Determine the [x, y] coordinate at the center of the cell enclosing the given text.  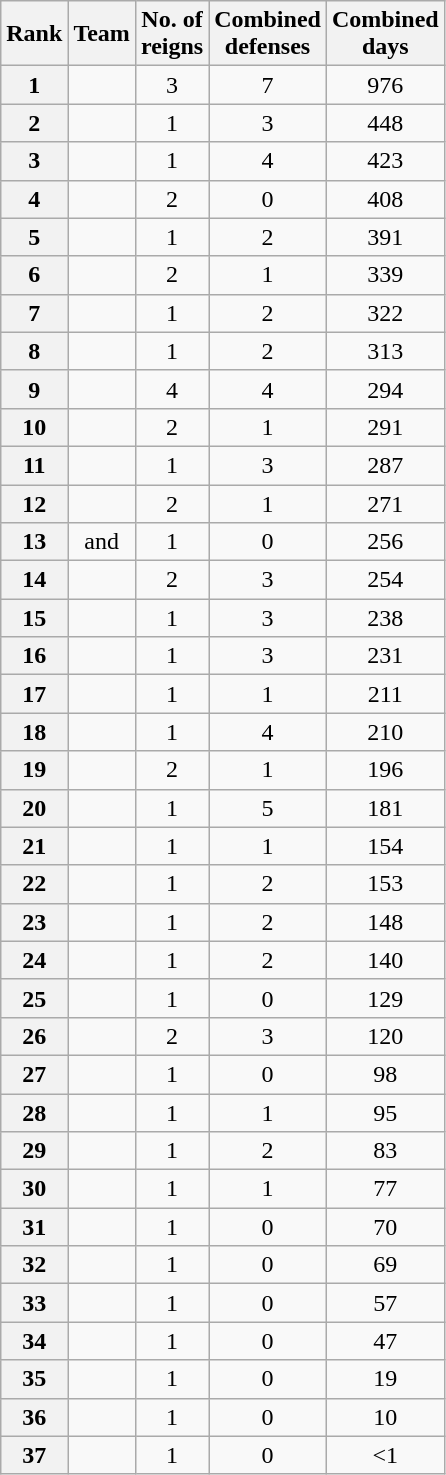
35 [34, 1379]
Team [102, 34]
181 [385, 808]
8 [34, 351]
313 [385, 351]
31 [34, 1227]
254 [385, 580]
17 [34, 694]
291 [385, 427]
140 [385, 960]
12 [34, 503]
and [102, 542]
976 [385, 85]
120 [385, 1036]
14 [34, 580]
22 [34, 884]
322 [385, 313]
77 [385, 1189]
95 [385, 1113]
70 [385, 1227]
23 [34, 922]
29 [34, 1151]
231 [385, 656]
11 [34, 465]
21 [34, 846]
15 [34, 618]
27 [34, 1074]
6 [34, 275]
423 [385, 161]
83 [385, 1151]
No. ofreigns [172, 34]
37 [34, 1455]
13 [34, 542]
9 [34, 389]
18 [34, 732]
28 [34, 1113]
391 [385, 237]
26 [34, 1036]
Combineddefenses [268, 34]
98 [385, 1074]
408 [385, 199]
294 [385, 389]
256 [385, 542]
33 [34, 1303]
129 [385, 998]
32 [34, 1265]
211 [385, 694]
339 [385, 275]
34 [34, 1341]
24 [34, 960]
69 [385, 1265]
238 [385, 618]
148 [385, 922]
153 [385, 884]
Rank [34, 34]
<1 [385, 1455]
36 [34, 1417]
271 [385, 503]
154 [385, 846]
287 [385, 465]
47 [385, 1341]
196 [385, 770]
30 [34, 1189]
20 [34, 808]
Combineddays [385, 34]
57 [385, 1303]
210 [385, 732]
25 [34, 998]
16 [34, 656]
448 [385, 123]
